Scan for the cell matching the given text and deliver its (x, y) coordinate at center. 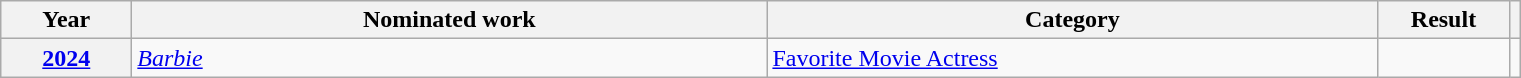
Category (1072, 20)
Barbie (450, 58)
Favorite Movie Actress (1072, 58)
Year (66, 20)
Nominated work (450, 20)
2024 (66, 58)
Result (1444, 20)
